Search for the cell housing the specified text and yield its (X, Y) center coordinate. 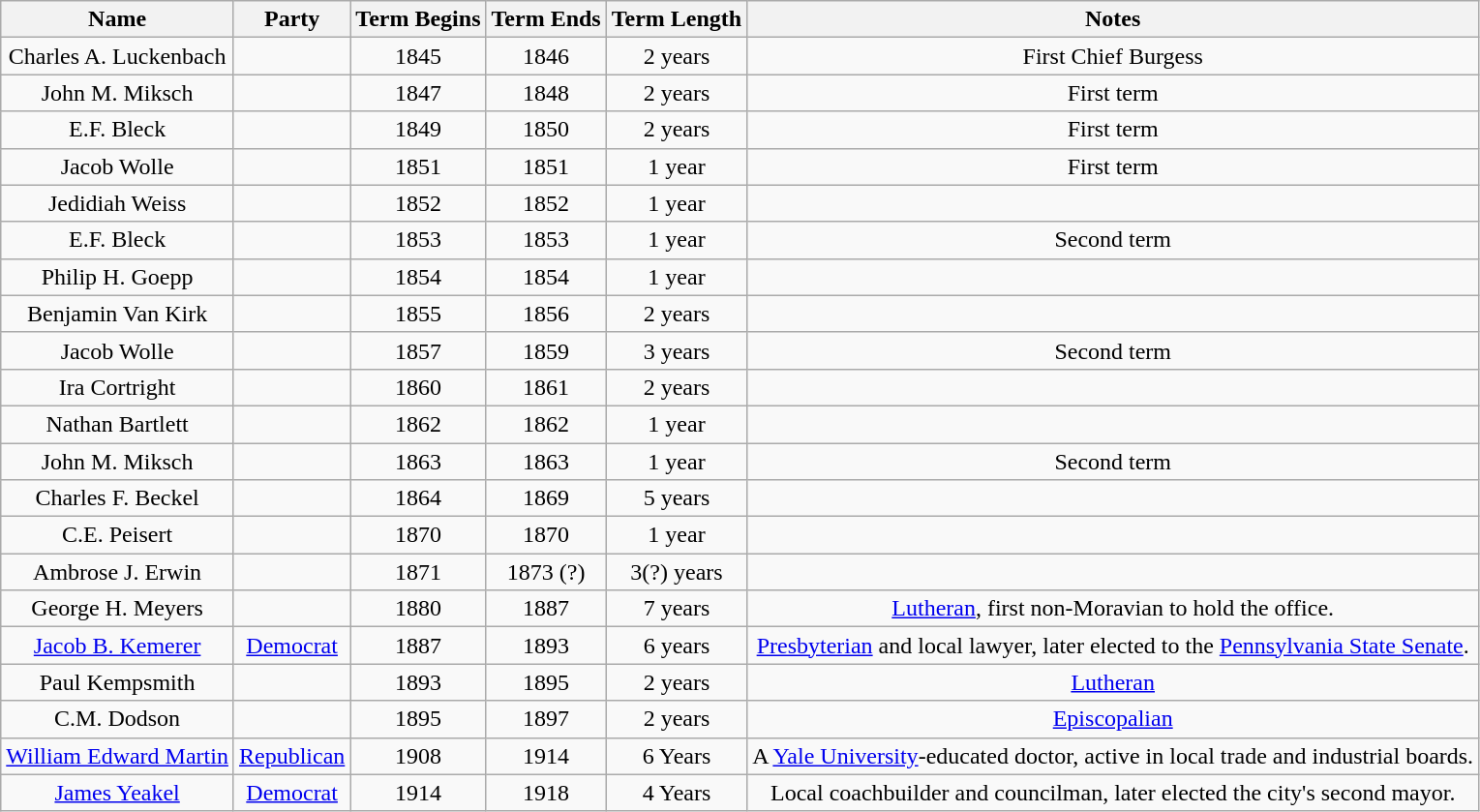
Benjamin Van Kirk (118, 314)
George H. Meyers (118, 609)
Episcopalian (1113, 719)
1918 (546, 793)
1861 (546, 387)
1857 (418, 350)
1860 (418, 387)
Local coachbuilder and councilman, later elected the city's second mayor. (1113, 793)
Notes (1113, 19)
4 Years (677, 793)
Lutheran, first non-Moravian to hold the office. (1113, 609)
7 years (677, 609)
1846 (546, 56)
First Chief Burgess (1113, 56)
5 years (677, 498)
1845 (418, 56)
Jedidiah Weiss (118, 203)
6 years (677, 646)
Term Length (677, 19)
1850 (546, 130)
Term Ends (546, 19)
3 years (677, 350)
A Yale University-educated doctor, active in local trade and industrial boards. (1113, 756)
C.E. Peisert (118, 535)
1856 (546, 314)
Paul Kempsmith (118, 682)
1897 (546, 719)
1873 (?) (546, 572)
1855 (418, 314)
1908 (418, 756)
Term Begins (418, 19)
James Yeakel (118, 793)
1864 (418, 498)
1847 (418, 93)
Nathan Bartlett (118, 424)
1869 (546, 498)
Ambrose J. Erwin (118, 572)
Party (291, 19)
3(?) years (677, 572)
Name (118, 19)
Jacob B. Kemerer (118, 646)
1871 (418, 572)
6 Years (677, 756)
Republican (291, 756)
1859 (546, 350)
1848 (546, 93)
Presbyterian and local lawyer, later elected to the Pennsylvania State Senate. (1113, 646)
William Edward Martin (118, 756)
Ira Cortright (118, 387)
C.M. Dodson (118, 719)
1880 (418, 609)
Charles F. Beckel (118, 498)
1849 (418, 130)
Philip H. Goepp (118, 277)
Lutheran (1113, 682)
Charles A. Luckenbach (118, 56)
